Capture the cell that displays the provided text and extract its [X, Y] central coordinate. 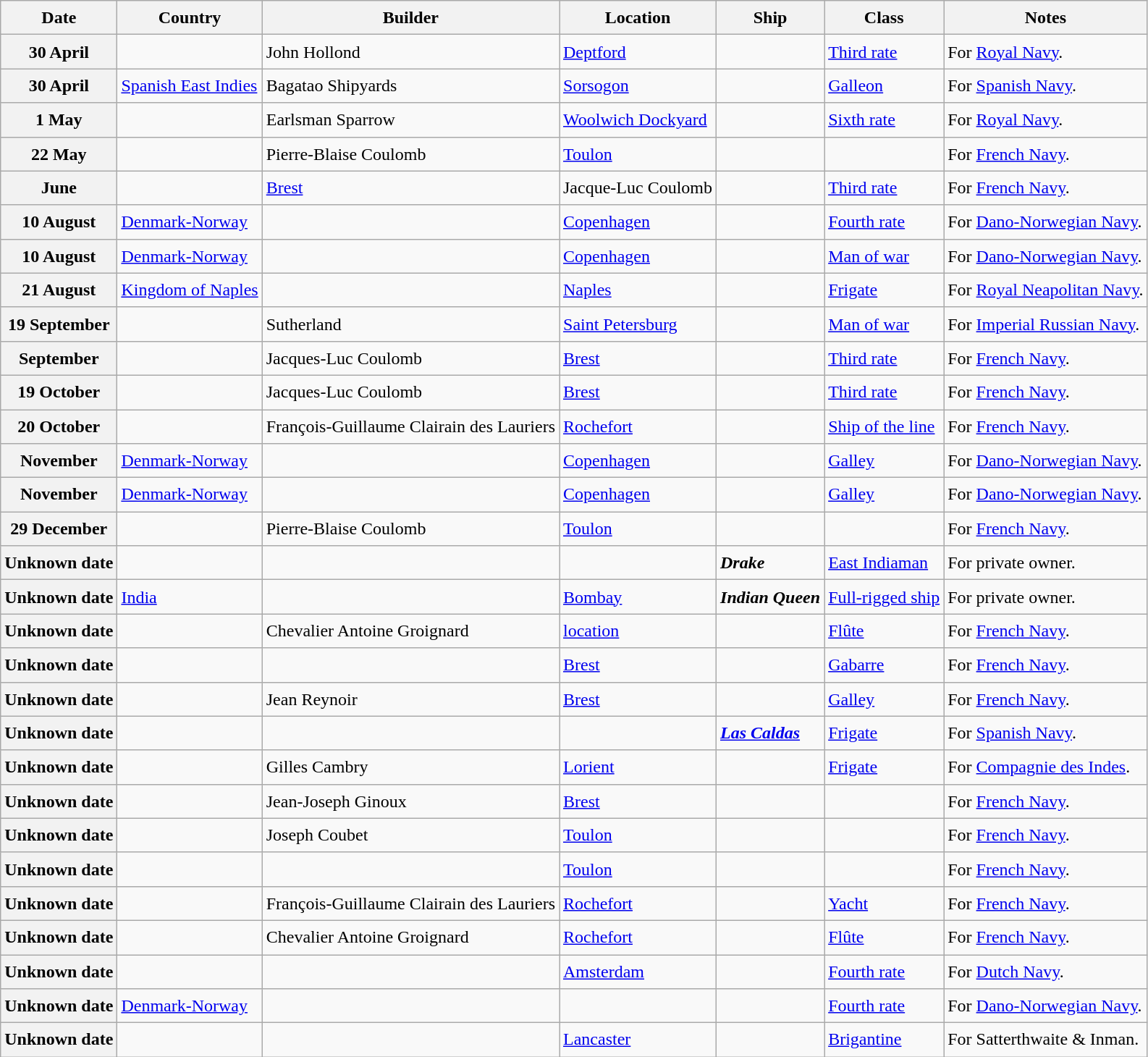
Amsterdam [637, 972]
For Imperial Russian Navy. [1045, 324]
Gilles Cambry [410, 767]
Builder [410, 17]
Jean-Joseph Ginoux [410, 801]
Naples [637, 290]
For Compagnie des Indes. [1045, 767]
Full-rigged ship [885, 597]
22 May [59, 153]
Saint Petersburg [637, 324]
29 December [59, 528]
Bombay [637, 597]
Kingdom of Naples [190, 290]
Lancaster [637, 1040]
Spanish East Indies [190, 85]
Jacque-Luc Coulomb [637, 188]
Notes [1045, 17]
19 October [59, 392]
19 September [59, 324]
Ship [770, 17]
Class [885, 17]
Indian Queen [770, 597]
Ship of the line [885, 427]
Joseph Coubet [410, 835]
For Dutch Navy. [1045, 972]
East Indiaman [885, 563]
20 October [59, 427]
Gabarre [885, 665]
Woolwich Dockyard [637, 120]
Sutherland [410, 324]
Sorsogon [637, 85]
Date [59, 17]
Lorient [637, 767]
Location [637, 17]
Las Caldas [770, 733]
September [59, 358]
Sixth rate [885, 120]
Jean Reynoir [410, 699]
India [190, 597]
For Satterthwaite & Inman. [1045, 1040]
1 May [59, 120]
John Hollond [410, 52]
Earlsman Sparrow [410, 120]
For Royal Neapolitan Navy. [1045, 290]
21 August [59, 290]
Deptford [637, 52]
Country [190, 17]
Brigantine [885, 1040]
Yacht [885, 904]
Galleon [885, 85]
June [59, 188]
location [637, 631]
Drake [770, 563]
Bagatao Shipyards [410, 85]
